Identify which cell holds the provided text, then report its [X, Y] central coordinate. 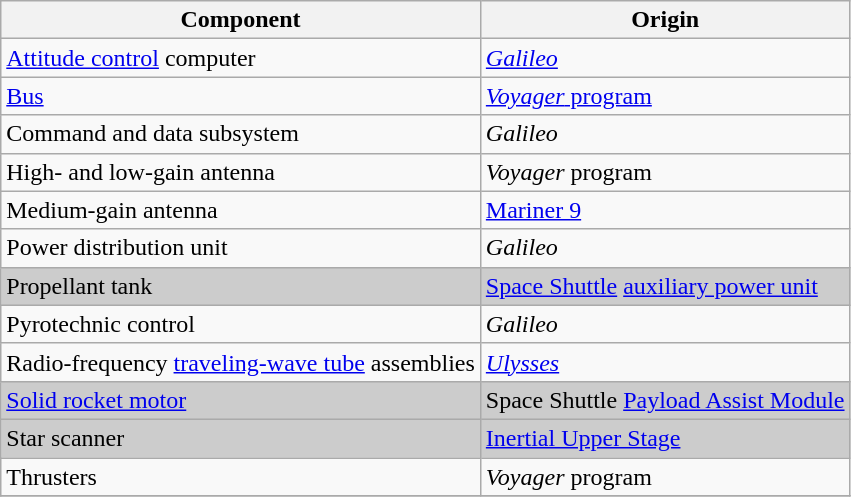
Solid rocket motor [241, 400]
Thrusters [241, 477]
Origin [665, 20]
Inertial Upper Stage [665, 438]
Mariner 9 [665, 210]
Space Shuttle Payload Assist Module [665, 400]
Pyrotechnic control [241, 324]
Power distribution unit [241, 248]
High- and low-gain antenna [241, 172]
Star scanner [241, 438]
Component [241, 20]
Attitude control computer [241, 58]
Space Shuttle auxiliary power unit [665, 286]
Bus [241, 96]
Medium-gain antenna [241, 210]
Radio-frequency traveling-wave tube assemblies [241, 362]
Ulysses [665, 362]
Command and data subsystem [241, 134]
Propellant tank [241, 286]
